Locate the cell with the specified text and output its [X, Y] center coordinate. 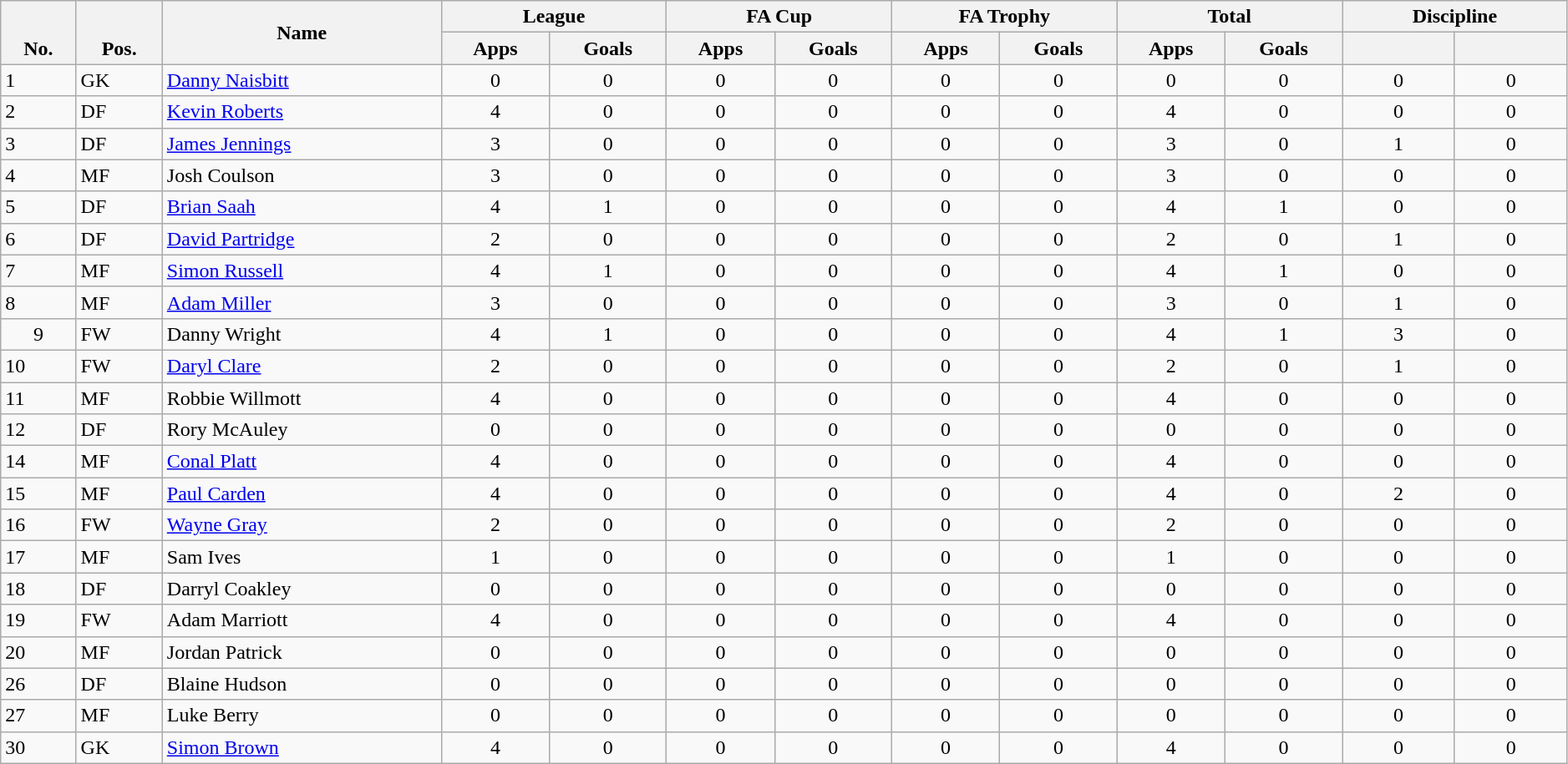
27 [38, 716]
6 [38, 239]
15 [38, 493]
FA Trophy [1004, 17]
30 [38, 747]
James Jennings [302, 144]
Simon Russell [302, 271]
Daryl Clare [302, 366]
League [554, 17]
Darryl Coakley [302, 589]
Brian Saah [302, 207]
12 [38, 430]
Sam Ives [302, 557]
No. [38, 33]
Simon Brown [302, 747]
5 [38, 207]
16 [38, 525]
Adam Miller [302, 302]
Name [302, 33]
20 [38, 652]
26 [38, 684]
Danny Naisbitt [302, 80]
19 [38, 620]
10 [38, 366]
Jordan Patrick [302, 652]
Blaine Hudson [302, 684]
Discipline [1455, 17]
17 [38, 557]
14 [38, 462]
Kevin Roberts [302, 112]
Rory McAuley [302, 430]
7 [38, 271]
9 [38, 334]
11 [38, 398]
Josh Coulson [302, 175]
Paul Carden [302, 493]
Danny Wright [302, 334]
Total [1230, 17]
Pos. [119, 33]
Wayne Gray [302, 525]
FA Cup [779, 17]
18 [38, 589]
Robbie Willmott [302, 398]
Conal Platt [302, 462]
Adam Marriott [302, 620]
8 [38, 302]
Luke Berry [302, 716]
David Partridge [302, 239]
